Scan for the cell matching the given text and deliver its [X, Y] coordinate at center. 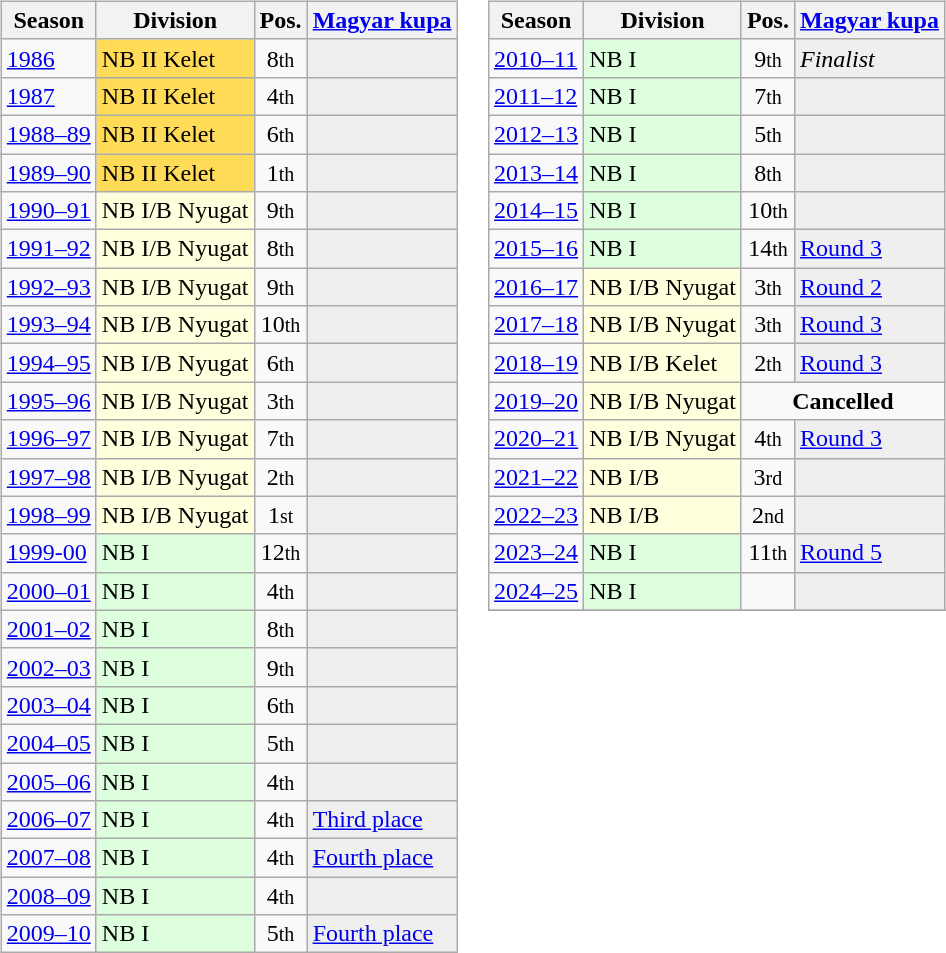
1994–95 [48, 363]
1986 [48, 58]
2020–21 [536, 439]
2019–20 [536, 401]
2016–17 [536, 287]
11th [768, 553]
2021–22 [536, 477]
1992–93 [48, 287]
1993–94 [48, 325]
1998–99 [48, 515]
1997–98 [48, 477]
2003–04 [48, 705]
2001–02 [48, 629]
2022–23 [536, 515]
2007–08 [48, 858]
1987 [48, 96]
2nd [768, 515]
Finalist [869, 58]
2013–14 [536, 173]
1999-00 [48, 553]
1995–96 [48, 401]
1989–90 [48, 173]
2012–13 [536, 134]
3rd [768, 477]
Cancelled [842, 401]
2011–12 [536, 96]
1990–91 [48, 211]
2023–24 [536, 553]
2015–16 [536, 249]
2002–03 [48, 667]
1th [280, 173]
2010–11 [536, 58]
2006–07 [48, 820]
2018–19 [536, 363]
2005–06 [48, 781]
2004–05 [48, 743]
1st [280, 515]
1988–89 [48, 134]
1991–92 [48, 249]
12th [280, 553]
NB I/B Kelet [663, 363]
Round 5 [869, 553]
2008–09 [48, 896]
2017–18 [536, 325]
2009–10 [48, 934]
2014–15 [536, 211]
2024–25 [536, 591]
Round 2 [869, 287]
14th [768, 249]
1996–97 [48, 439]
2000–01 [48, 591]
Third place [382, 820]
